Identify which cell holds the provided text, then report its [X, Y] central coordinate. 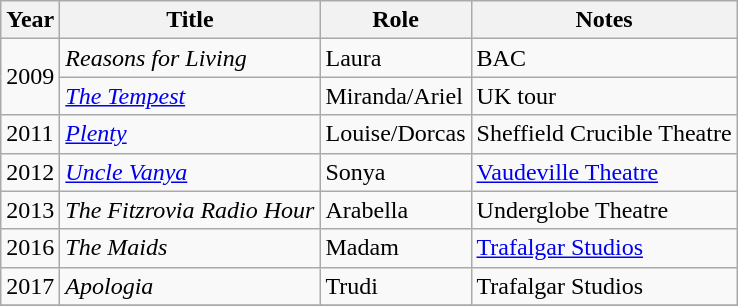
The Tempest [190, 96]
BAC [604, 58]
2012 [30, 172]
2017 [30, 286]
Apologia [190, 286]
Miranda/Ariel [396, 96]
UK tour [604, 96]
Role [396, 20]
2011 [30, 134]
Louise/Dorcas [396, 134]
The Fitzrovia Radio Hour [190, 210]
Sonya [396, 172]
Underglobe Theatre [604, 210]
Sheffield Crucible Theatre [604, 134]
Arabella [396, 210]
Laura [396, 58]
2013 [30, 210]
Plenty [190, 134]
Year [30, 20]
Notes [604, 20]
Vaudeville Theatre [604, 172]
Title [190, 20]
Trudi [396, 286]
Madam [396, 248]
2016 [30, 248]
The Maids [190, 248]
2009 [30, 77]
Reasons for Living [190, 58]
Uncle Vanya [190, 172]
